From the cell containing the given text, extract its center point as [x, y] coordinate. 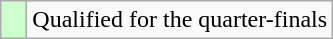
Qualified for the quarter-finals [180, 20]
